Return [x, y] of the center of cell containing provided text 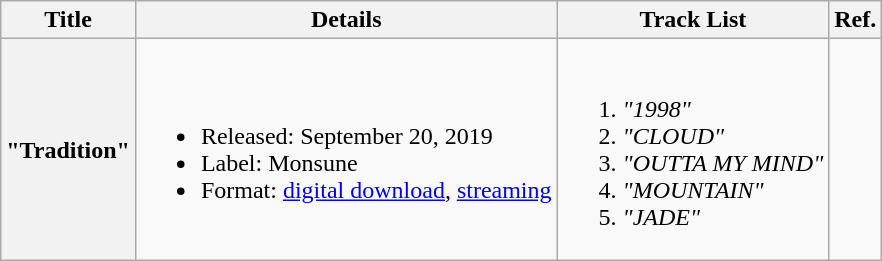
Title [68, 20]
Track List [693, 20]
"Tradition" [68, 150]
"1998""CLOUD""OUTTA MY MIND""MOUNTAIN""JADE" [693, 150]
Ref. [856, 20]
Released: September 20, 2019Label: MonsuneFormat: digital download, streaming [346, 150]
Details [346, 20]
